Output the (X, Y) coordinate of the center of the cell containing the given text.  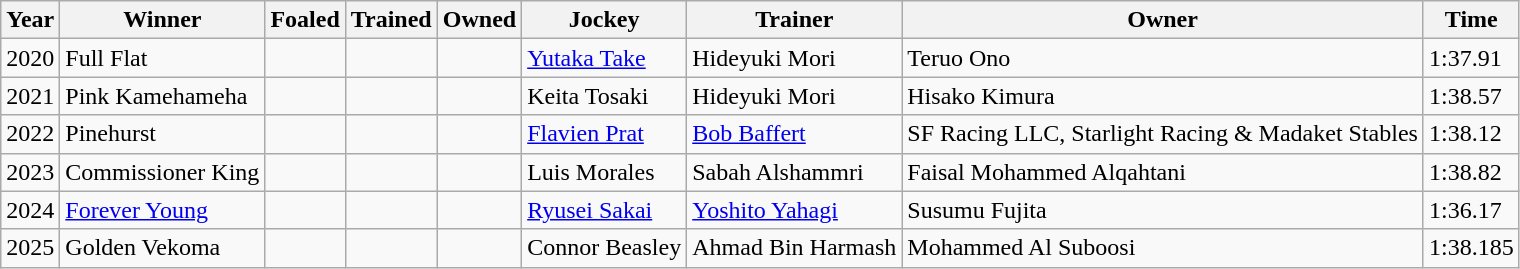
Pinehurst (162, 134)
1:37.91 (1471, 58)
2025 (30, 248)
1:38.57 (1471, 96)
Ahmad Bin Harmash (794, 248)
Connor Beasley (604, 248)
2021 (30, 96)
Yoshito Yahagi (794, 210)
Commissioner King (162, 172)
Teruo Ono (1163, 58)
Mohammed Al Suboosi (1163, 248)
2023 (30, 172)
Foaled (305, 20)
Flavien Prat (604, 134)
Ryusei Sakai (604, 210)
2020 (30, 58)
1:38.185 (1471, 248)
Forever Young (162, 210)
Year (30, 20)
Bob Baffert (794, 134)
Owner (1163, 20)
Owned (479, 20)
1:38.82 (1471, 172)
Jockey (604, 20)
Full Flat (162, 58)
2024 (30, 210)
Sabah Alshammri (794, 172)
2022 (30, 134)
Luis Morales (604, 172)
Trainer (794, 20)
Keita Tosaki (604, 96)
1:36.17 (1471, 210)
Faisal Mohammed Alqahtani (1163, 172)
Yutaka Take (604, 58)
Susumu Fujita (1163, 210)
Golden Vekoma (162, 248)
Winner (162, 20)
Hisako Kimura (1163, 96)
Trained (391, 20)
1:38.12 (1471, 134)
Pink Kamehameha (162, 96)
Time (1471, 20)
SF Racing LLC, Starlight Racing & Madaket Stables (1163, 134)
